Pinpoint the cell where the given text exists, returning its (X, Y) midpoint coordinate. 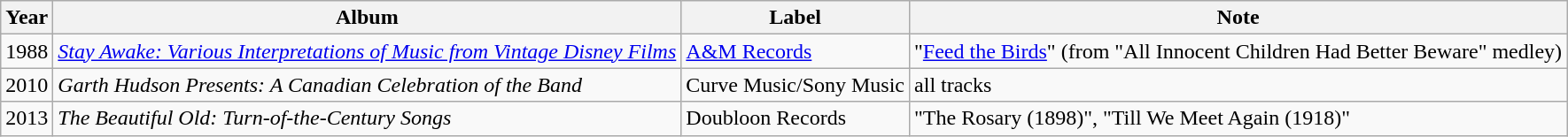
Doubloon Records (796, 118)
Garth Hudson Presents: A Canadian Celebration of the Band (367, 85)
all tracks (1238, 85)
Note (1238, 18)
Curve Music/Sony Music (796, 85)
Album (367, 18)
Year (27, 18)
A&M Records (796, 51)
Stay Awake: Various Interpretations of Music from Vintage Disney Films (367, 51)
The Beautiful Old: Turn-of-the-Century Songs (367, 118)
2013 (27, 118)
"The Rosary (1898)", "Till We Meet Again (1918)" (1238, 118)
2010 (27, 85)
1988 (27, 51)
"Feed the Birds" (from "All Innocent Children Had Better Beware" medley) (1238, 51)
Label (796, 18)
